Search for the cell housing the specified text and yield its [X, Y] center coordinate. 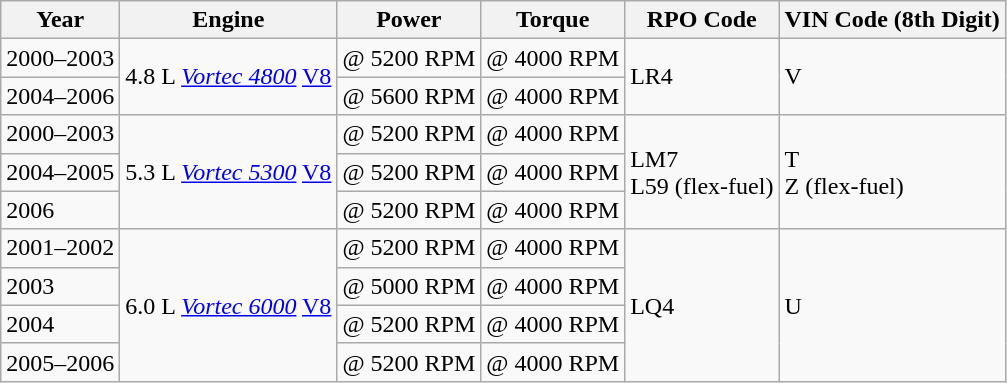
V [892, 77]
Torque [553, 20]
@ 5600 RPM [409, 96]
@ 5000 RPM [409, 286]
LM7L59 (flex-fuel) [702, 172]
VIN Code (8th Digit) [892, 20]
2003 [60, 286]
2004–2006 [60, 96]
TZ (flex-fuel) [892, 172]
2004 [60, 324]
2001–2002 [60, 248]
2004–2005 [60, 172]
6.0 L Vortec 6000 V8 [228, 305]
Power [409, 20]
Year [60, 20]
2006 [60, 210]
Engine [228, 20]
5.3 L Vortec 5300 V8 [228, 172]
RPO Code [702, 20]
U [892, 305]
2005–2006 [60, 362]
LQ4 [702, 305]
4.8 L Vortec 4800 V8 [228, 77]
LR4 [702, 77]
